For the text-containing cell, return its midpoint in (x, y) coordinate format. 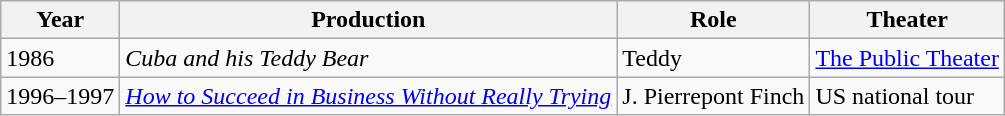
How to Succeed in Business Without Really Trying (368, 96)
J. Pierrepont Finch (714, 96)
1996–1997 (60, 96)
US national tour (908, 96)
The Public Theater (908, 58)
Year (60, 20)
Cuba and his Teddy Bear (368, 58)
Production (368, 20)
1986 (60, 58)
Teddy (714, 58)
Role (714, 20)
Theater (908, 20)
